From the cell containing the given text, extract its center point as [x, y] coordinate. 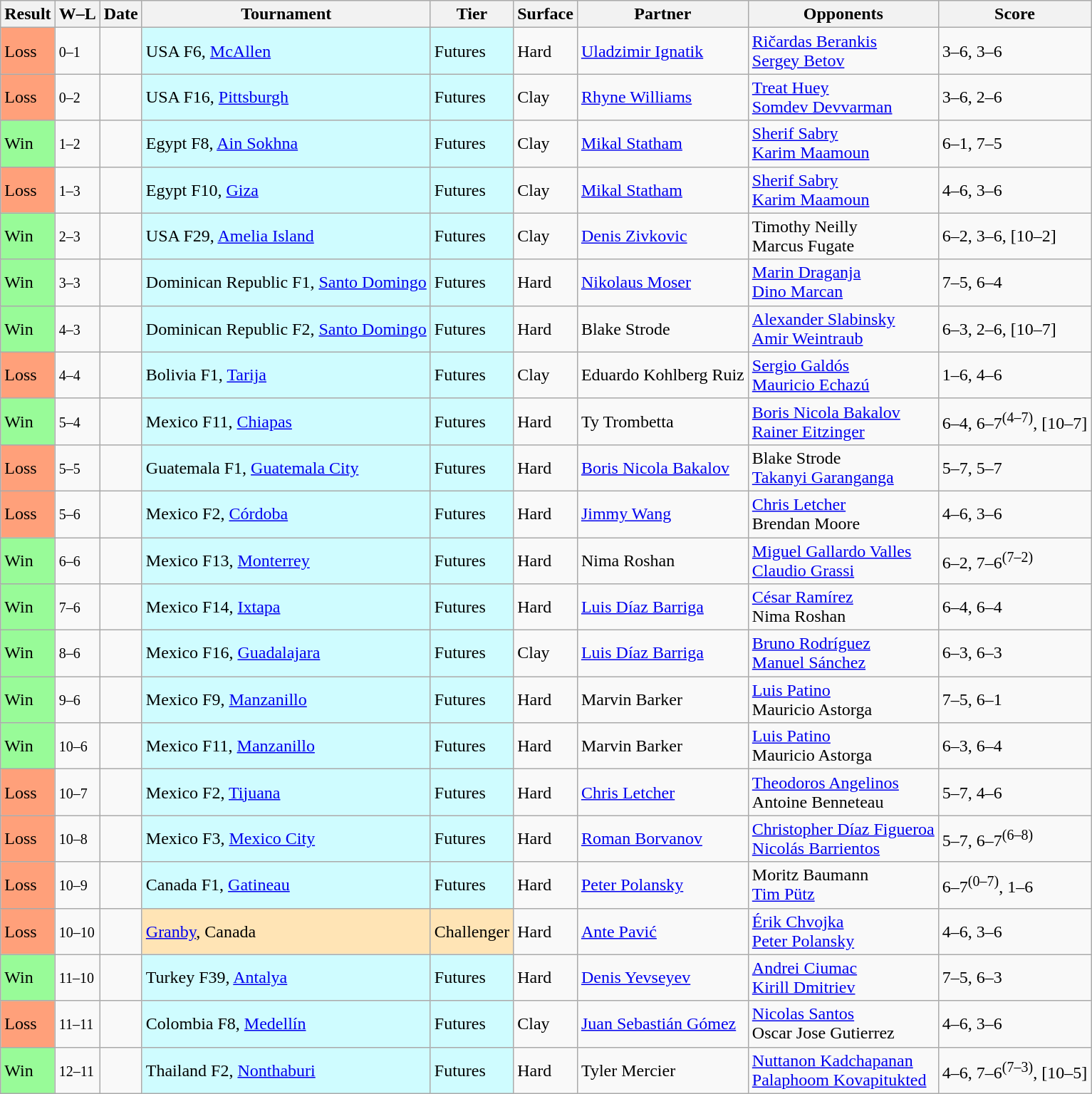
Date [121, 14]
Egypt F8, Ain Sokhna [286, 144]
11–11 [77, 1024]
1–6, 4–6 [1014, 375]
Mexico F11, Manzanillo [286, 746]
Thailand F2, Nonthaburi [286, 1070]
Peter Polansky [662, 885]
Ty Trombetta [662, 422]
2–3 [77, 236]
Tournament [286, 14]
5–5 [77, 467]
Theodoros Angelinos Antoine Benneteau [843, 792]
Mexico F11, Chiapas [286, 422]
5–7, 6–7(6–8) [1014, 839]
Miguel Gallardo Valles Claudio Grassi [843, 560]
Nima Roshan [662, 560]
W–L [77, 14]
Boris Nicola Bakalov Rainer Eitzinger [843, 422]
6–7(0–7), 1–6 [1014, 885]
Mexico F3, Mexico City [286, 839]
Mexico F14, Ixtapa [286, 607]
Moritz Baumann Tim Pütz [843, 885]
6–1, 7–5 [1014, 144]
Mexico F2, Córdoba [286, 514]
Challenger [472, 932]
10–9 [77, 885]
Bolivia F1, Tarija [286, 375]
Ričardas Berankis Sergey Betov [843, 51]
Roman Borvanov [662, 839]
10–10 [77, 932]
César Ramírez Nima Roshan [843, 607]
6–2, 7–6(7–2) [1014, 560]
Nicolas Santos Oscar Jose Gutierrez [843, 1024]
Uladzimir Ignatik [662, 51]
10–6 [77, 746]
Rhyne Williams [662, 97]
Juan Sebastián Gómez [662, 1024]
Colombia F8, Medellín [286, 1024]
Christopher Díaz Figueroa Nicolás Barrientos [843, 839]
Nuttanon Kadchapanan Palaphoom Kovapitukted [843, 1070]
7–5, 6–4 [1014, 282]
Surface [546, 14]
Chris Letcher [662, 792]
Tier [472, 14]
Andrei Ciumac Kirill Dmitriev [843, 977]
1–2 [77, 144]
Dominican Republic F1, Santo Domingo [286, 282]
9–6 [77, 699]
4–6, 7–6(7–3), [10–5] [1014, 1070]
Eduardo Kohlberg Ruiz [662, 375]
Timothy Neilly Marcus Fugate [843, 236]
Alexander Slabinsky Amir Weintraub [843, 329]
3–6, 2–6 [1014, 97]
Partner [662, 14]
Denis Yevseyev [662, 977]
Bruno Rodríguez Manuel Sánchez [843, 654]
11–10 [77, 977]
7–6 [77, 607]
Marin Draganja Dino Marcan [843, 282]
6–6 [77, 560]
Result [28, 14]
USA F29, Amelia Island [286, 236]
8–6 [77, 654]
Opponents [843, 14]
4–3 [77, 329]
10–7 [77, 792]
6–4, 6–7(4–7), [10–7] [1014, 422]
Egypt F10, Giza [286, 189]
Chris Letcher Brendan Moore [843, 514]
Mexico F16, Guadalajara [286, 654]
Denis Zivkovic [662, 236]
Boris Nicola Bakalov [662, 467]
5–7, 5–7 [1014, 467]
Sergio Galdós Mauricio Echazú [843, 375]
Dominican Republic F2, Santo Domingo [286, 329]
5–7, 4–6 [1014, 792]
6–4, 6–4 [1014, 607]
USA F16, Pittsburgh [286, 97]
Érik Chvojka Peter Polansky [843, 932]
0–1 [77, 51]
Mexico F2, Tijuana [286, 792]
Canada F1, Gatineau [286, 885]
1–3 [77, 189]
Jimmy Wang [662, 514]
USA F6, McAllen [286, 51]
5–6 [77, 514]
10–8 [77, 839]
6–3, 6–3 [1014, 654]
Mexico F9, Manzanillo [286, 699]
6–3, 6–4 [1014, 746]
4–4 [77, 375]
5–4 [77, 422]
Blake Strode Takanyi Garanganga [843, 467]
7–5, 6–3 [1014, 977]
Treat Huey Somdev Devvarman [843, 97]
Nikolaus Moser [662, 282]
Ante Pavić [662, 932]
3–3 [77, 282]
0–2 [77, 97]
Blake Strode [662, 329]
12–11 [77, 1070]
Tyler Mercier [662, 1070]
Turkey F39, Antalya [286, 977]
Guatemala F1, Guatemala City [286, 467]
7–5, 6–1 [1014, 699]
6–2, 3–6, [10–2] [1014, 236]
Score [1014, 14]
6–3, 2–6, [10–7] [1014, 329]
3–6, 3–6 [1014, 51]
Granby, Canada [286, 932]
Mexico F13, Monterrey [286, 560]
